Detect which cell encompasses the target text, then output its [x, y] center coordinate. 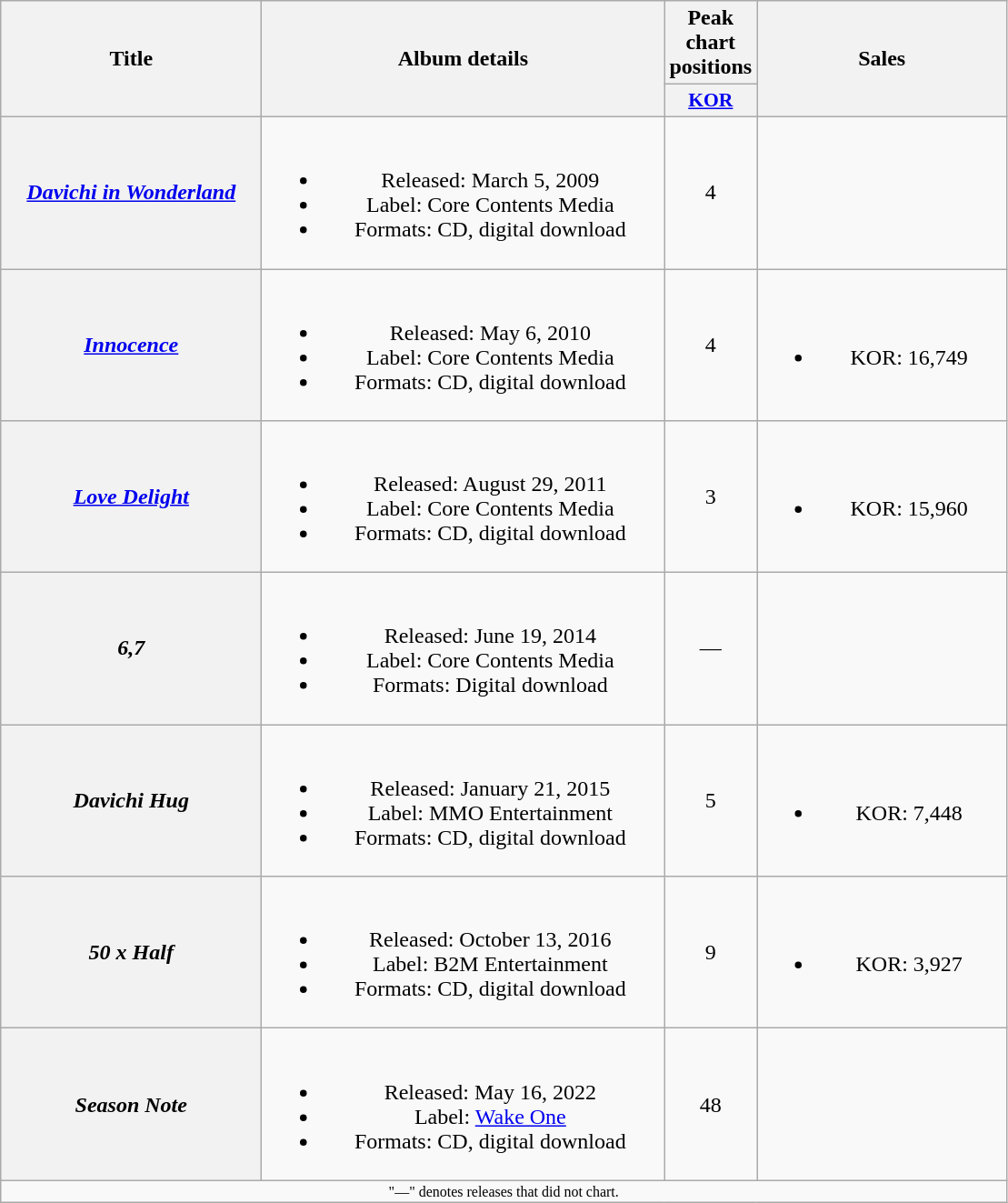
5 [711, 800]
Peak chart positions [711, 43]
KOR [711, 101]
Davichi in Wonderland [131, 193]
Released: March 5, 2009Label: Core Contents MediaFormats: CD, digital download [464, 193]
Released: January 21, 2015Label: MMO EntertainmentFormats: CD, digital download [464, 800]
"—" denotes releases that did not chart. [504, 1191]
9 [711, 953]
Love Delight [131, 496]
Released: August 29, 2011Label: Core Contents MediaFormats: CD, digital download [464, 496]
Released: June 19, 2014Label: Core Contents MediaFormats: Digital download [464, 649]
KOR: 15,960 [882, 496]
50 x Half [131, 953]
3 [711, 496]
Title [131, 59]
Album details [464, 59]
— [711, 649]
Davichi Hug [131, 800]
KOR: 3,927 [882, 953]
KOR: 7,448 [882, 800]
KOR: 16,749 [882, 346]
48 [711, 1104]
Innocence [131, 346]
Sales [882, 59]
Released: October 13, 2016Label: B2M EntertainmentFormats: CD, digital download [464, 953]
6,7 [131, 649]
Released: May 16, 2022Label: Wake OneFormats: CD, digital download [464, 1104]
Season Note [131, 1104]
Released: May 6, 2010Label: Core Contents MediaFormats: CD, digital download [464, 346]
